Find where the given text appears and provide that cell's center as [x, y] coordinate. 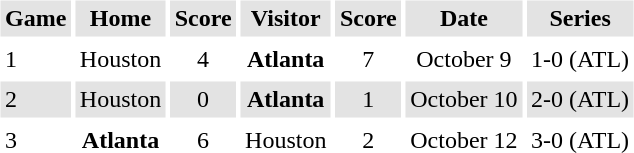
Home [120, 18]
1-0 (ATL) [580, 59]
Series [580, 18]
4 [203, 59]
0 [203, 100]
October 9 [464, 59]
2 [35, 100]
Date [464, 18]
October 10 [464, 100]
2-0 (ATL) [580, 100]
7 [368, 59]
Game [35, 18]
Visitor [286, 18]
